Search for the cell housing the specified text and yield its [X, Y] center coordinate. 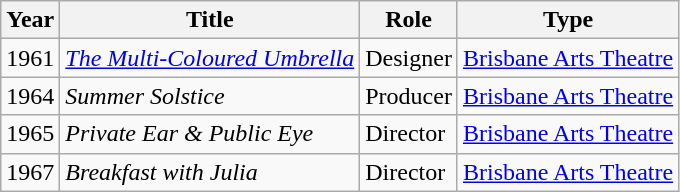
The Multi-Coloured Umbrella [210, 58]
Title [210, 20]
1964 [30, 96]
Role [409, 20]
Designer [409, 58]
1961 [30, 58]
Private Ear & Public Eye [210, 134]
1965 [30, 134]
Type [568, 20]
Producer [409, 96]
Year [30, 20]
Summer Solstice [210, 96]
1967 [30, 172]
Breakfast with Julia [210, 172]
